Identify which cell holds the provided text, then report its [X, Y] central coordinate. 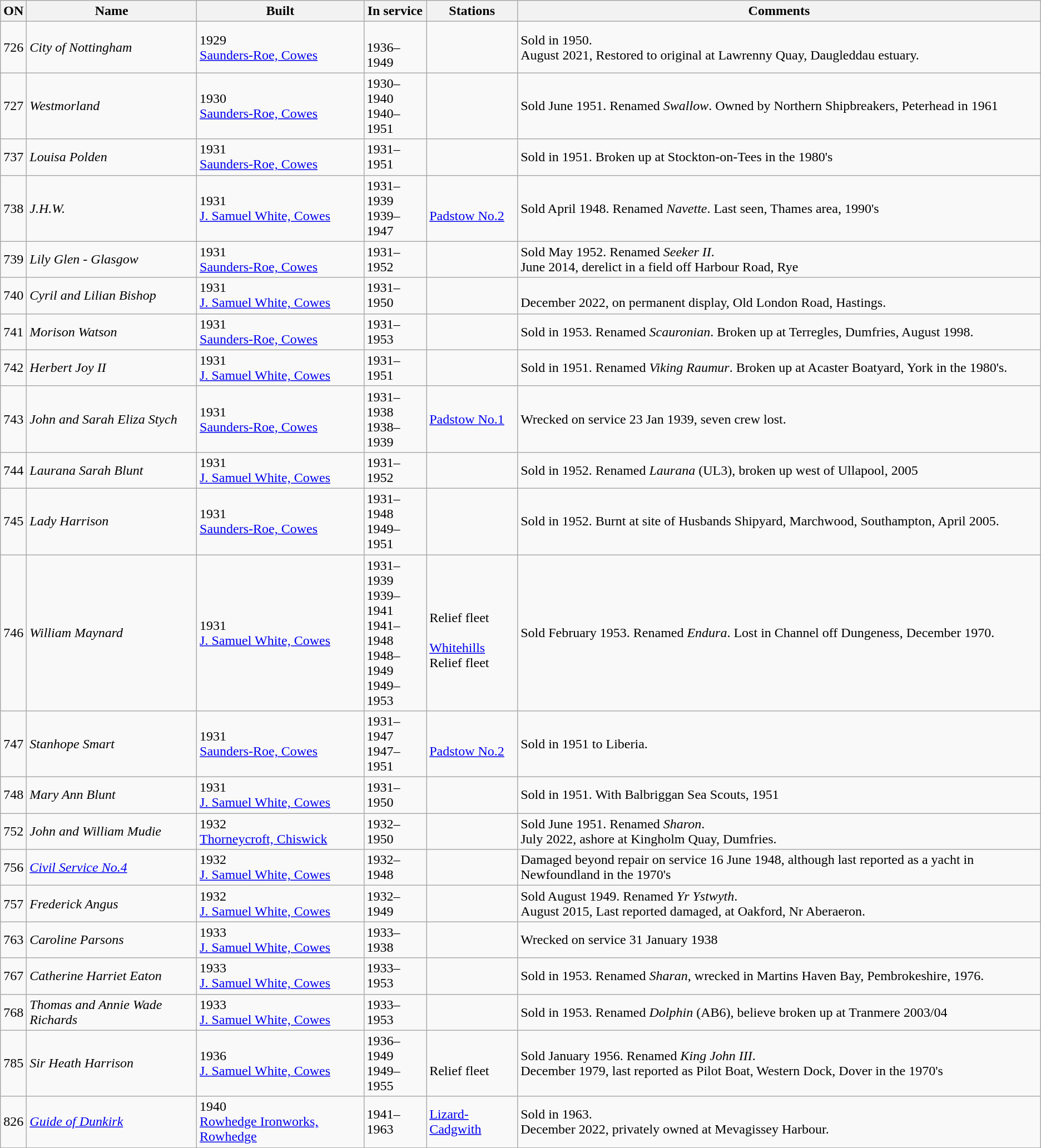
Sold June 1951. Renamed Swallow. Owned by Northern Shipbreakers, Peterhead in 1961 [780, 106]
1930Saunders-Roe, Cowes [280, 106]
1930–19401940–1951 [395, 106]
Sold in 1952. Renamed Laurana (UL3), broken up west of Ullapool, 2005 [780, 470]
Padstow No.1 [472, 419]
Relief fleetWhitehillsRelief fleet [472, 633]
Sold in 1951. Broken up at Stockton-on-Tees in the 1980's [780, 157]
Civil Service No.4 [112, 867]
738 [13, 208]
Sold April 1948. Renamed Navette. Last seen, Thames area, 1990's [780, 208]
752 [13, 832]
Guide of Dunkirk [112, 1122]
December 2022, on permanent display, Old London Road, Hastings. [780, 296]
768 [13, 1012]
1936–1949 [395, 47]
Lady Harrison [112, 521]
Sold in 1952. Burnt at site of Husbands Shipyard, Marchwood, Southampton, April 2005. [780, 521]
Sir Heath Harrison [112, 1063]
741 [13, 331]
Sold August 1949. Renamed Yr Ystwyth.August 2015, Last reported damaged, at Oakford, Nr Aberaeron. [780, 904]
763 [13, 940]
740 [13, 296]
1936–19491949–1955 [395, 1063]
Stations [472, 11]
746 [13, 633]
In service [395, 11]
Sold February 1953. Renamed Endura. Lost in Channel off Dungeness, December 1970. [780, 633]
William Maynard [112, 633]
Mary Ann Blunt [112, 795]
Lizard-Cadgwith [472, 1122]
Thomas and Annie Wade Richards [112, 1012]
1940Rowhedge Ironworks, Rowhedge [280, 1122]
1931–1953 [395, 331]
1931–19381938–1939 [395, 419]
Stanhope Smart [112, 744]
Louisa Polden [112, 157]
Sold in 1953. Renamed Sharan, wrecked in Martins Haven Bay, Pembrokeshire, 1976. [780, 976]
745 [13, 521]
Sold in 1951. Renamed Viking Raumur. Broken up at Acaster Boatyard, York in the 1980's. [780, 368]
739 [13, 259]
Sold in 1951 to Liberia. [780, 744]
Lily Glen - Glasgow [112, 259]
Laurana Sarah Blunt [112, 470]
756 [13, 867]
Sold January 1956. Renamed King John III.December 1979, last reported as Pilot Boat, Western Dock, Dover in the 1970's [780, 1063]
Relief fleet [472, 1063]
1931–19391939–19411941–19481948–19491949–1953 [395, 633]
785 [13, 1063]
1932–1948 [395, 867]
Sold in 1963.December 2022, privately owned at Mevagissey Harbour. [780, 1122]
1932–1949 [395, 904]
Cyril and Lilian Bishop [112, 296]
Westmorland [112, 106]
1932–1950 [395, 832]
742 [13, 368]
826 [13, 1122]
1932Thorneycroft, Chiswick [280, 832]
748 [13, 795]
City of Nottingham [112, 47]
Sold in 1953. Renamed Dolphin (AB6), believe broken up at Tranmere 2003/04 [780, 1012]
Caroline Parsons [112, 940]
726 [13, 47]
743 [13, 419]
Name [112, 11]
John and Sarah Eliza Stych [112, 419]
Damaged beyond repair on service 16 June 1948, although last reported as a yacht in Newfoundland in the 1970's [780, 867]
J.H.W. [112, 208]
ON [13, 11]
1941–1963 [395, 1122]
1931–19481949–1951 [395, 521]
747 [13, 744]
Sold May 1952. Renamed Seeker II. June 2014, derelict in a field off Harbour Road, Rye [780, 259]
Frederick Angus [112, 904]
Sold in 1951. With Balbriggan Sea Scouts, 1951 [780, 795]
Sold in 1953. Renamed Scauronian. Broken up at Terregles, Dumfries, August 1998. [780, 331]
Catherine Harriet Eaton [112, 976]
767 [13, 976]
Sold June 1951. Renamed Sharon.July 2022, ashore at Kingholm Quay, Dumfries. [780, 832]
Wrecked on service 23 Jan 1939, seven crew lost. [780, 419]
1931–19391939–1947 [395, 208]
1933–1938 [395, 940]
Sold in 1950. August 2021, Restored to original at Lawrenny Quay, Daugleddau estuary. [780, 47]
1931–19471947–1951 [395, 744]
737 [13, 157]
Herbert Joy II [112, 368]
Morison Watson [112, 331]
Built [280, 11]
John and William Mudie [112, 832]
1936J. Samuel White, Cowes [280, 1063]
Comments [780, 11]
744 [13, 470]
727 [13, 106]
1929Saunders-Roe, Cowes [280, 47]
Wrecked on service 31 January 1938 [780, 940]
757 [13, 904]
